Capture the cell that displays the provided text and extract its [x, y] central coordinate. 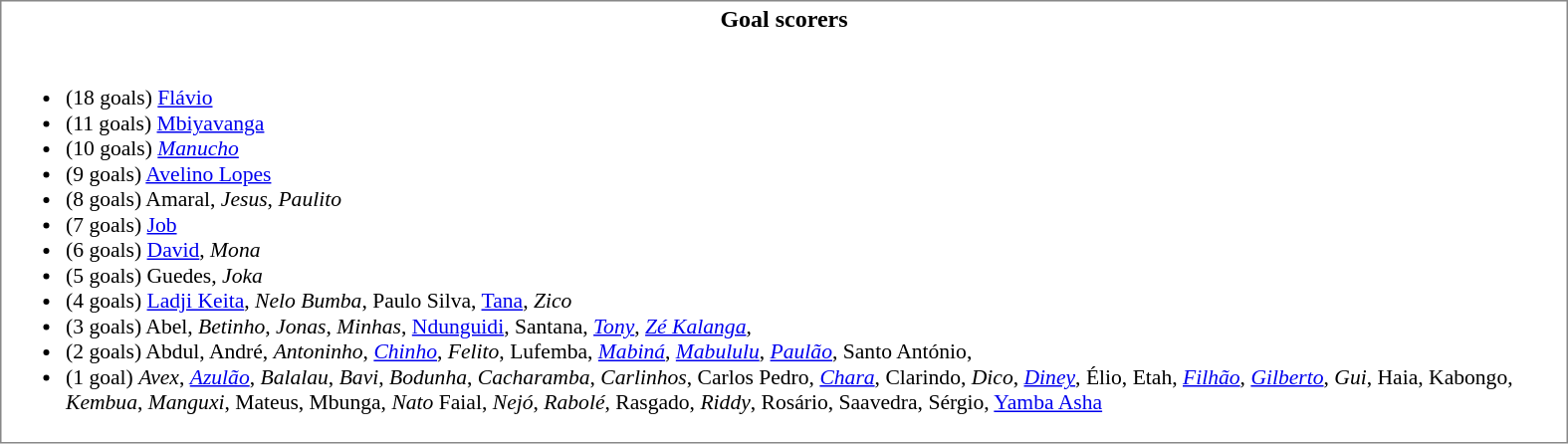
Goal scorers [784, 19]
